Return the (x, y) coordinate for the center point of the cell that contains the specified text.  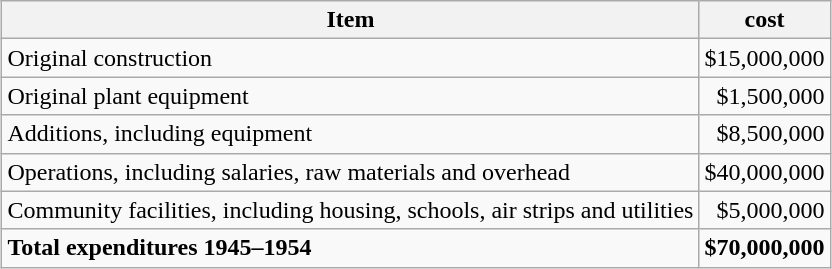
Additions, including equipment (350, 134)
$70,000,000 (764, 248)
$8,500,000 (764, 134)
$15,000,000 (764, 58)
$40,000,000 (764, 172)
Original plant equipment (350, 96)
$1,500,000 (764, 96)
Total expenditures 1945–1954 (350, 248)
$5,000,000 (764, 210)
cost (764, 20)
Community facilities, including housing, schools, air strips and utilities (350, 210)
Original construction (350, 58)
Item (350, 20)
Operations, including salaries, raw materials and overhead (350, 172)
